Detect which cell encompasses the target text, then output its [X, Y] center coordinate. 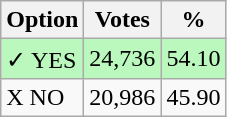
✓ YES [42, 59]
20,986 [122, 97]
45.90 [194, 97]
54.10 [194, 59]
Option [42, 20]
% [194, 20]
Votes [122, 20]
24,736 [122, 59]
X NO [42, 97]
